For the text-containing cell, return its midpoint in (x, y) coordinate format. 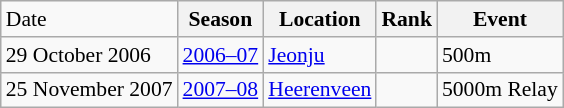
25 November 2007 (90, 90)
5000m Relay (500, 90)
Event (500, 19)
Rank (406, 19)
29 October 2006 (90, 55)
Season (221, 19)
2007–08 (221, 90)
2006–07 (221, 55)
500m (500, 55)
Date (90, 19)
Location (320, 19)
Heerenveen (320, 90)
Jeonju (320, 55)
